Provide the [X, Y] coordinate of the cell's center where the given text is located.  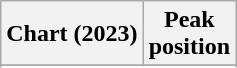
Peakposition [189, 34]
Chart (2023) [72, 34]
